Scan for the cell matching the given text and deliver its [x, y] coordinate at center. 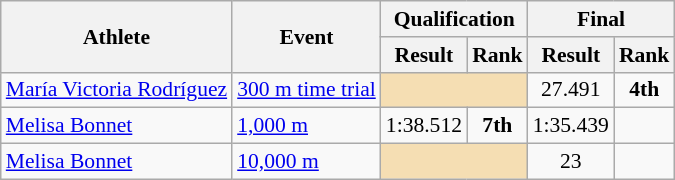
Event [306, 36]
23 [571, 162]
María Victoria Rodríguez [116, 90]
1:35.439 [571, 126]
10,000 m [306, 162]
Qualification [454, 19]
7th [498, 126]
1:38.512 [424, 126]
Final [602, 19]
4th [644, 90]
Athlete [116, 36]
300 m time trial [306, 90]
27.491 [571, 90]
1,000 m [306, 126]
